Output the (x, y) coordinate of the center of the cell containing the given text.  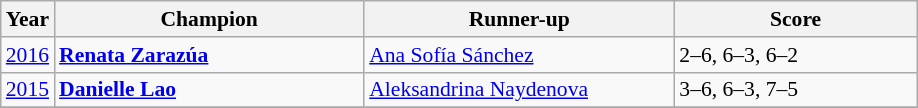
2015 (28, 90)
Champion (209, 19)
2016 (28, 55)
3–6, 6–3, 7–5 (796, 90)
Ana Sofía Sánchez (519, 55)
Score (796, 19)
Renata Zarazúa (209, 55)
Runner-up (519, 19)
2–6, 6–3, 6–2 (796, 55)
Aleksandrina Naydenova (519, 90)
Danielle Lao (209, 90)
Year (28, 19)
